Determine the (X, Y) coordinate at the center of the cell enclosing the given text.  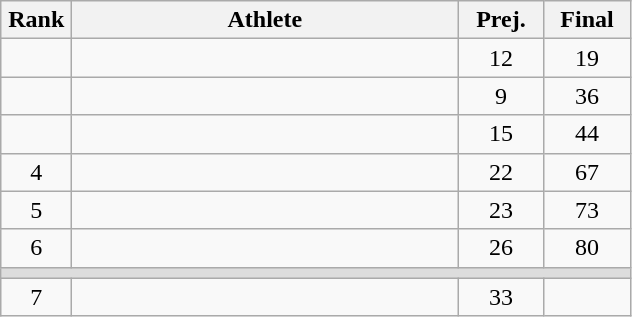
Rank (36, 20)
36 (587, 96)
67 (587, 172)
Final (587, 20)
9 (501, 96)
6 (36, 248)
12 (501, 58)
15 (501, 134)
23 (501, 210)
22 (501, 172)
19 (587, 58)
44 (587, 134)
4 (36, 172)
80 (587, 248)
26 (501, 248)
5 (36, 210)
33 (501, 297)
7 (36, 297)
73 (587, 210)
Athlete (265, 20)
Prej. (501, 20)
